Determine the [X, Y] coordinate at the center of the cell enclosing the given text.  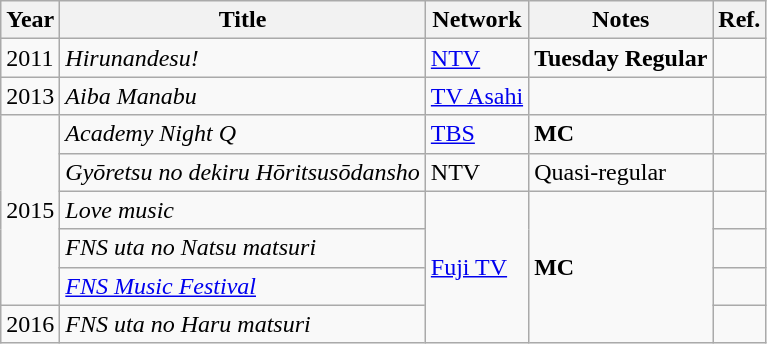
TBS [476, 134]
Notes [621, 20]
Title [243, 20]
2015 [30, 210]
Gyōretsu no dekiru Hōritsusōdansho [243, 172]
Hirunandesu! [243, 58]
Academy Night Q [243, 134]
Fuji TV [476, 267]
Year [30, 20]
FNS uta no Haru matsuri [243, 324]
Quasi-regular [621, 172]
2016 [30, 324]
2013 [30, 96]
2011 [30, 58]
Network [476, 20]
Ref. [740, 20]
FNS uta no Natsu matsuri [243, 248]
TV Asahi [476, 96]
Aiba Manabu [243, 96]
Tuesday Regular [621, 58]
Love music [243, 210]
FNS Music Festival [243, 286]
